Detect which cell encompasses the target text, then output its (x, y) center coordinate. 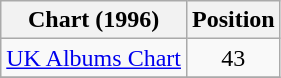
43 (233, 58)
Chart (1996) (94, 20)
Position (233, 20)
UK Albums Chart (94, 58)
